Search for the cell housing the specified text and yield its [x, y] center coordinate. 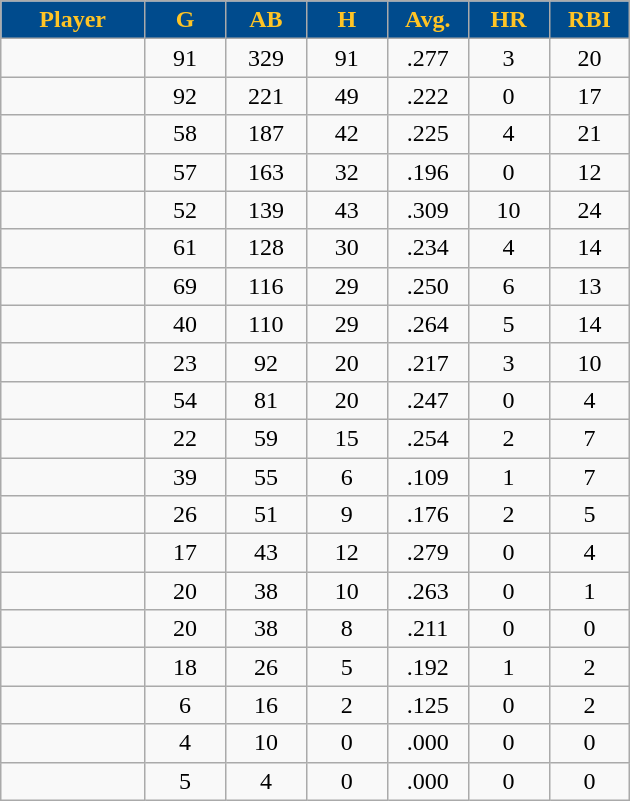
.250 [428, 286]
329 [266, 58]
.217 [428, 362]
69 [186, 286]
116 [266, 286]
15 [346, 438]
52 [186, 210]
51 [266, 515]
59 [266, 438]
.225 [428, 134]
128 [266, 248]
.279 [428, 553]
55 [266, 477]
16 [266, 705]
110 [266, 324]
.196 [428, 172]
39 [186, 477]
RBI [590, 20]
Avg. [428, 20]
221 [266, 96]
G [186, 20]
139 [266, 210]
24 [590, 210]
8 [346, 629]
.176 [428, 515]
187 [266, 134]
21 [590, 134]
.264 [428, 324]
54 [186, 400]
HR [508, 20]
49 [346, 96]
.309 [428, 210]
40 [186, 324]
32 [346, 172]
18 [186, 667]
57 [186, 172]
.247 [428, 400]
Player [73, 20]
81 [266, 400]
30 [346, 248]
.222 [428, 96]
9 [346, 515]
42 [346, 134]
AB [266, 20]
.192 [428, 667]
.234 [428, 248]
.211 [428, 629]
61 [186, 248]
163 [266, 172]
23 [186, 362]
58 [186, 134]
22 [186, 438]
13 [590, 286]
.125 [428, 705]
.263 [428, 591]
.277 [428, 58]
H [346, 20]
.254 [428, 438]
.109 [428, 477]
